Return the (x, y) coordinate for the center point of the cell that contains the specified text.  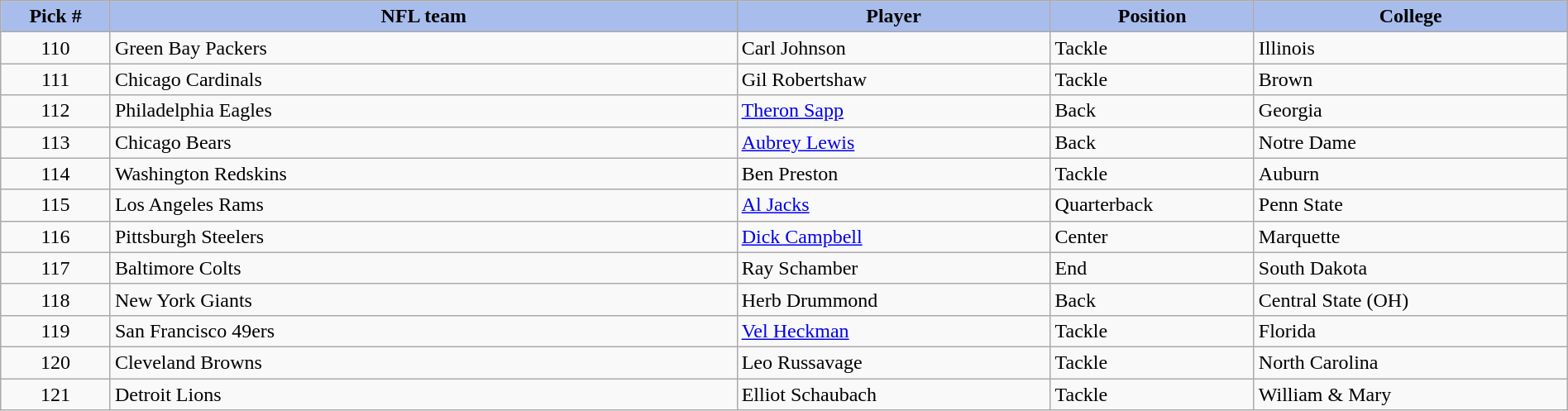
114 (56, 174)
Quarterback (1152, 205)
South Dakota (1411, 268)
Georgia (1411, 111)
Los Angeles Rams (423, 205)
Green Bay Packers (423, 48)
Aubrey Lewis (893, 142)
112 (56, 111)
Position (1152, 17)
Baltimore Colts (423, 268)
NFL team (423, 17)
Vel Heckman (893, 331)
Philadelphia Eagles (423, 111)
Brown (1411, 79)
Chicago Cardinals (423, 79)
Leo Russavage (893, 362)
Marquette (1411, 237)
Illinois (1411, 48)
Chicago Bears (423, 142)
Central State (OH) (1411, 299)
Washington Redskins (423, 174)
Pick # (56, 17)
Pittsburgh Steelers (423, 237)
110 (56, 48)
Auburn (1411, 174)
End (1152, 268)
Theron Sapp (893, 111)
Florida (1411, 331)
116 (56, 237)
Al Jacks (893, 205)
111 (56, 79)
118 (56, 299)
Carl Johnson (893, 48)
119 (56, 331)
San Francisco 49ers (423, 331)
Ray Schamber (893, 268)
College (1411, 17)
120 (56, 362)
Notre Dame (1411, 142)
113 (56, 142)
Herb Drummond (893, 299)
115 (56, 205)
Player (893, 17)
New York Giants (423, 299)
117 (56, 268)
William & Mary (1411, 394)
Gil Robertshaw (893, 79)
Cleveland Browns (423, 362)
North Carolina (1411, 362)
Penn State (1411, 205)
121 (56, 394)
Elliot Schaubach (893, 394)
Center (1152, 237)
Detroit Lions (423, 394)
Dick Campbell (893, 237)
Ben Preston (893, 174)
